From the cell containing the given text, extract its center point as [X, Y] coordinate. 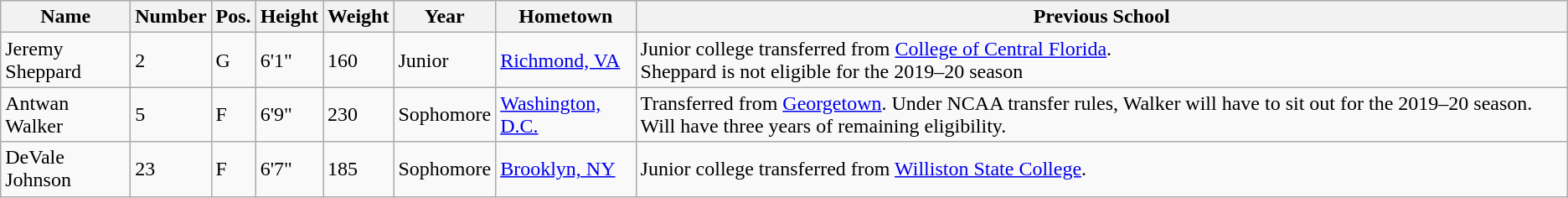
23 [171, 169]
6'1" [289, 60]
Height [289, 17]
DeVale Johnson [65, 169]
G [233, 60]
Name [65, 17]
Pos. [233, 17]
6'9" [289, 114]
Antwan Walker [65, 114]
Washington, D.C. [566, 114]
Previous School [1101, 17]
185 [358, 169]
Junior college transferred from College of Central Florida.Sheppard is not eligible for the 2019–20 season [1101, 60]
Brooklyn, NY [566, 169]
Jeremy Sheppard [65, 60]
2 [171, 60]
6'7" [289, 169]
Year [445, 17]
Hometown [566, 17]
5 [171, 114]
160 [358, 60]
Junior [445, 60]
Weight [358, 17]
Number [171, 17]
230 [358, 114]
Junior college transferred from Williston State College. [1101, 169]
Richmond, VA [566, 60]
